Scan for the cell matching the given text and deliver its [x, y] coordinate at center. 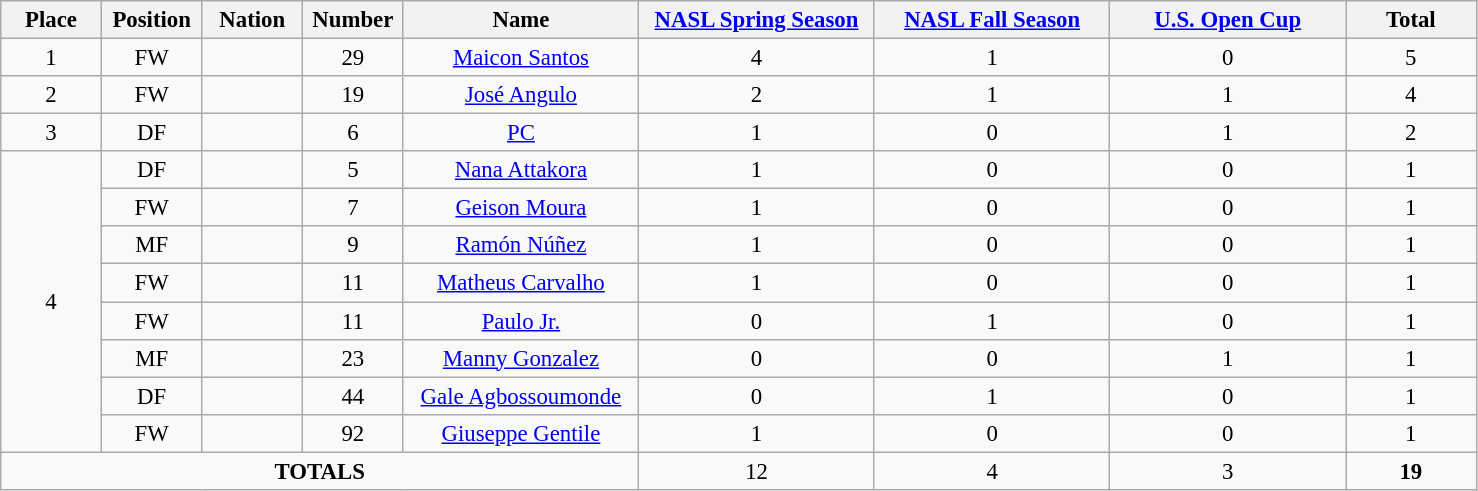
Paulo Jr. [521, 321]
92 [354, 433]
José Angulo [521, 95]
Ramón Núñez [521, 245]
Gale Agbossoumonde [521, 396]
Name [521, 20]
7 [354, 208]
TOTALS [320, 471]
Giuseppe Gentile [521, 433]
Nation [252, 20]
PC [521, 133]
NASL Fall Season [992, 20]
12 [757, 471]
44 [354, 396]
6 [354, 133]
Geison Moura [521, 208]
U.S. Open Cup [1228, 20]
29 [354, 58]
Manny Gonzalez [521, 358]
Place [52, 20]
Number [354, 20]
23 [354, 358]
NASL Spring Season [757, 20]
Nana Attakora [521, 170]
9 [354, 245]
Total [1412, 20]
Maicon Santos [521, 58]
Matheus Carvalho [521, 283]
Position [152, 20]
